Identify which cell holds the provided text, then report its (x, y) central coordinate. 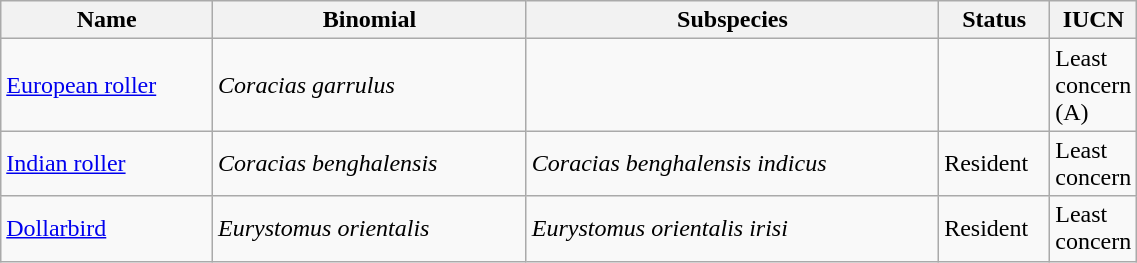
Coracias garrulus (370, 85)
Eurystomus orientalis irisi (732, 228)
Subspecies (732, 20)
European roller (107, 85)
IUCN (1094, 20)
Name (107, 20)
Eurystomus orientalis (370, 228)
Least concern(A) (1094, 85)
Dollarbird (107, 228)
Status (994, 20)
Coracias benghalensis indicus (732, 164)
Coracias benghalensis (370, 164)
Indian roller (107, 164)
Binomial (370, 20)
